Find where the given text appears and provide that cell's center as (X, Y) coordinate. 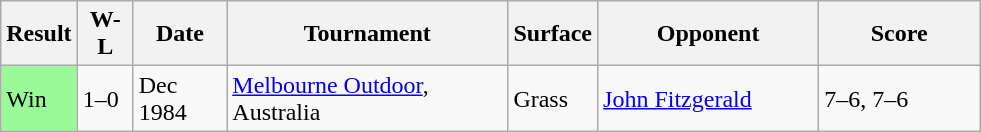
Date (180, 34)
Win (39, 98)
Dec 1984 (180, 98)
Tournament (368, 34)
Opponent (708, 34)
W-L (105, 34)
John Fitzgerald (708, 98)
Surface (553, 34)
1–0 (105, 98)
Grass (553, 98)
7–6, 7–6 (900, 98)
Melbourne Outdoor, Australia (368, 98)
Score (900, 34)
Result (39, 34)
